Identify which cell holds the provided text, then report its (x, y) central coordinate. 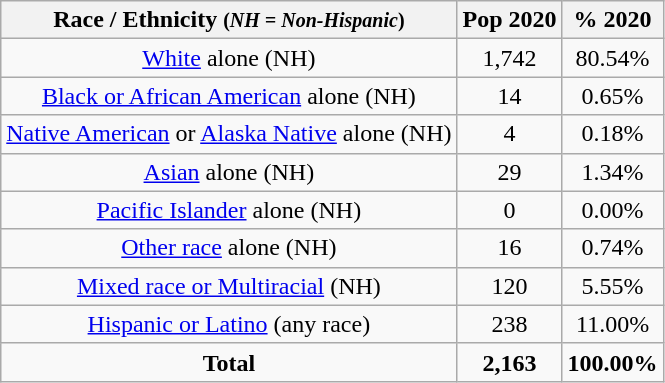
Black or African American alone (NH) (229, 96)
0.65% (612, 96)
Asian alone (NH) (229, 172)
1,742 (510, 58)
1.34% (612, 172)
238 (510, 324)
0.00% (612, 210)
Other race alone (NH) (229, 248)
Pacific Islander alone (NH) (229, 210)
29 (510, 172)
16 (510, 248)
80.54% (612, 58)
Race / Ethnicity (NH = Non-Hispanic) (229, 20)
4 (510, 134)
White alone (NH) (229, 58)
100.00% (612, 362)
Pop 2020 (510, 20)
2,163 (510, 362)
5.55% (612, 286)
% 2020 (612, 20)
Native American or Alaska Native alone (NH) (229, 134)
Total (229, 362)
14 (510, 96)
Hispanic or Latino (any race) (229, 324)
120 (510, 286)
11.00% (612, 324)
0.74% (612, 248)
0.18% (612, 134)
Mixed race or Multiracial (NH) (229, 286)
0 (510, 210)
